Return the (X, Y) coordinate for the center point of the cell that contains the specified text.  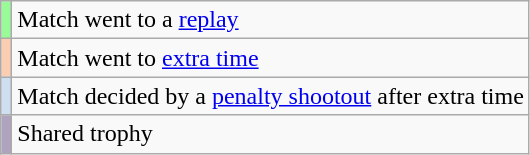
Match decided by a penalty shootout after extra time (271, 96)
Shared trophy (271, 134)
Match went to a replay (271, 20)
Match went to extra time (271, 58)
